Pinpoint the cell where the given text exists, returning its (X, Y) midpoint coordinate. 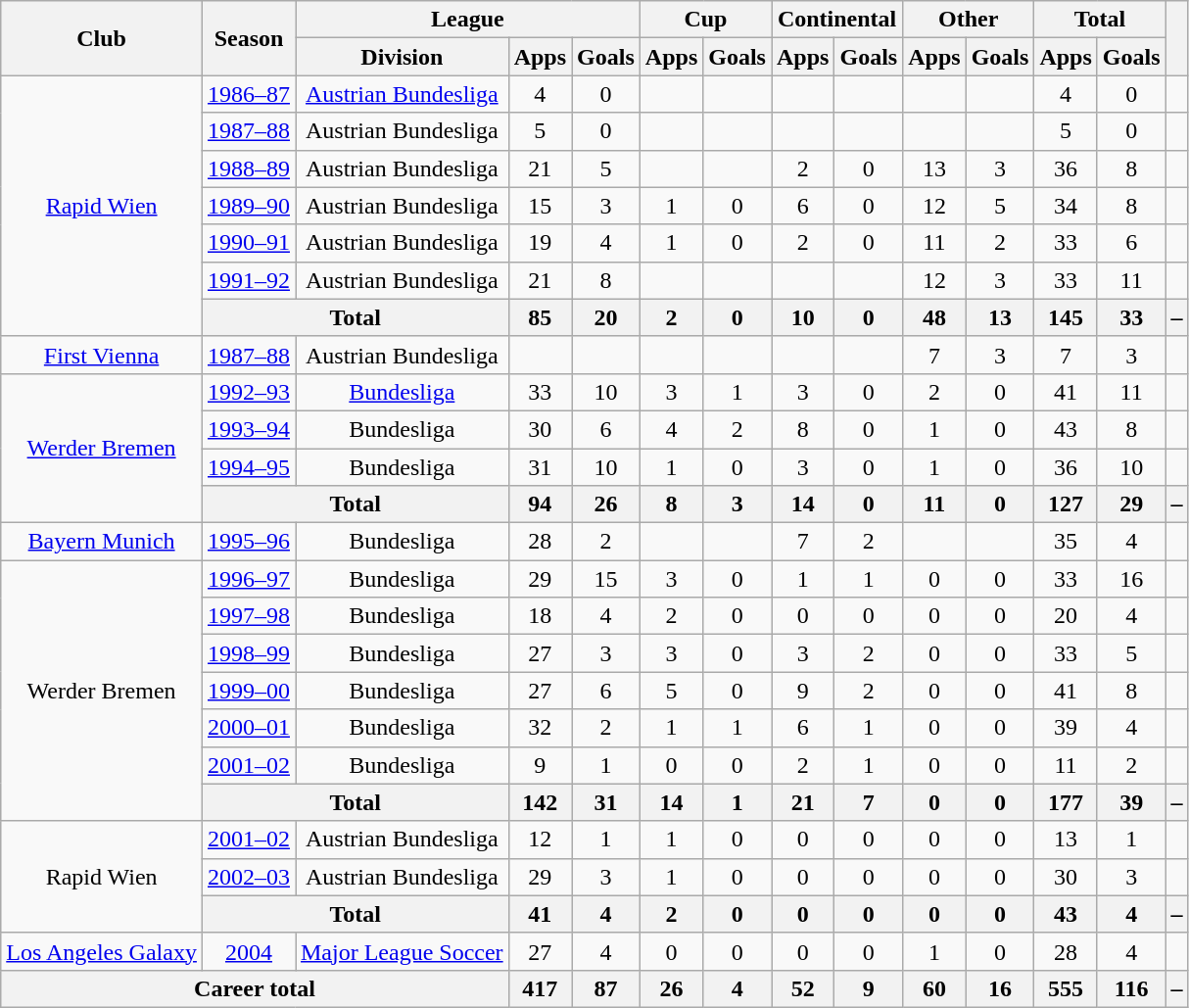
1993–94 (249, 429)
2002–03 (249, 877)
94 (540, 504)
142 (540, 802)
177 (1066, 802)
Division (403, 57)
60 (934, 988)
Other (969, 20)
1990–91 (249, 243)
19 (540, 243)
127 (1066, 504)
1994–95 (249, 467)
1996–97 (249, 579)
35 (1066, 542)
Major League Soccer (403, 951)
Club (102, 38)
417 (540, 988)
Cup (705, 20)
555 (1066, 988)
Career total (255, 988)
52 (803, 988)
Season (249, 38)
1986–87 (249, 94)
32 (540, 728)
1989–90 (249, 206)
2004 (249, 951)
Los Angeles Galaxy (102, 951)
87 (606, 988)
1997–98 (249, 616)
1995–96 (249, 542)
1999–00 (249, 691)
85 (540, 317)
Bayern Munich (102, 542)
1991–92 (249, 280)
116 (1131, 988)
18 (540, 616)
34 (1066, 206)
1992–93 (249, 392)
1988–89 (249, 168)
48 (934, 317)
1998–99 (249, 653)
First Vienna (102, 355)
145 (1066, 317)
2000–01 (249, 728)
Continental (837, 20)
League (468, 20)
